Search for the cell housing the specified text and yield its (x, y) center coordinate. 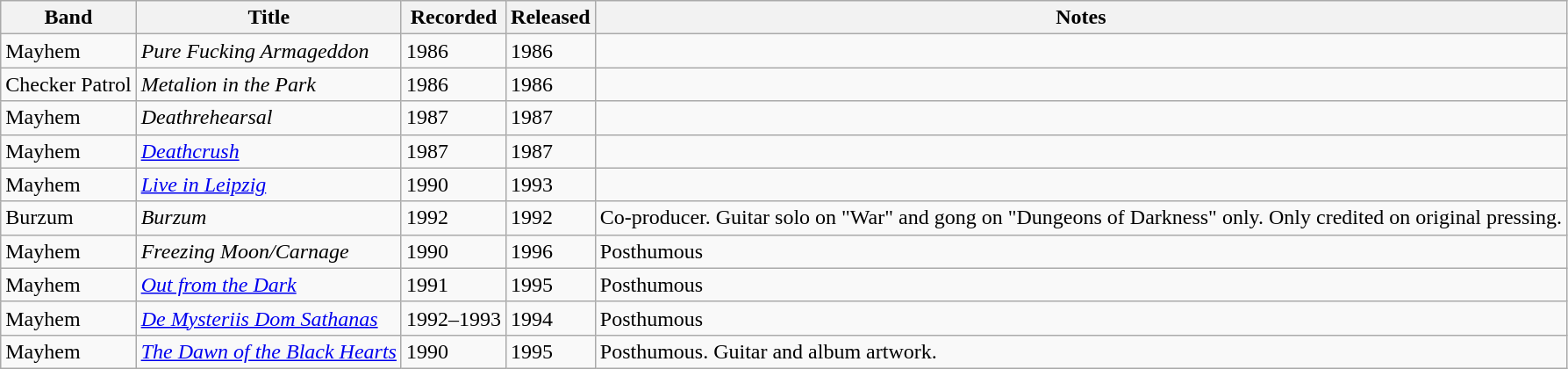
Pure Fucking Armageddon (268, 51)
1992–1993 (453, 318)
1993 (551, 184)
Band (68, 18)
Out from the Dark (268, 285)
Deathcrush (268, 151)
1991 (453, 285)
The Dawn of the Black Hearts (268, 351)
Notes (1081, 18)
Deathrehearsal (268, 118)
Checker Patrol (68, 84)
Recorded (453, 18)
Metalion in the Park (268, 84)
Posthumous. Guitar and album artwork. (1081, 351)
Live in Leipzig (268, 184)
Co-producer. Guitar solo on "War" and gong on "Dungeons of Darkness" only. Only credited on original pressing. (1081, 218)
Released (551, 18)
1996 (551, 251)
1994 (551, 318)
De Mysteriis Dom Sathanas (268, 318)
Freezing Moon/Carnage (268, 251)
Title (268, 18)
